Search for the cell housing the specified text and yield its [x, y] center coordinate. 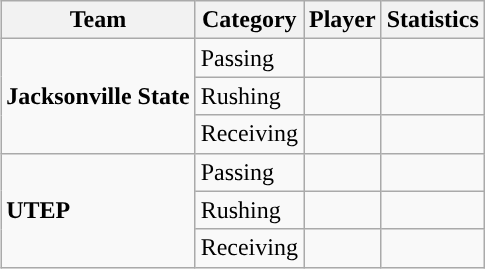
Category [249, 20]
Player [343, 20]
Team [98, 20]
UTEP [98, 210]
Statistics [432, 20]
Jacksonville State [98, 96]
